For the text-containing cell, return its midpoint in (x, y) coordinate format. 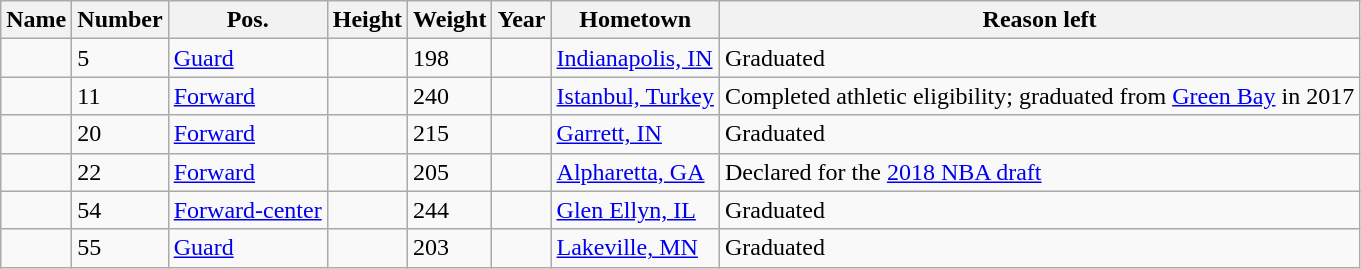
Number (120, 20)
Hometown (635, 20)
Forward-center (248, 210)
Garrett, IN (635, 134)
Reason left (1039, 20)
198 (450, 58)
Height (367, 20)
Completed athletic eligibility; graduated from Green Bay in 2017 (1039, 96)
Alpharetta, GA (635, 172)
Weight (450, 20)
Name (36, 20)
Year (522, 20)
54 (120, 210)
20 (120, 134)
203 (450, 248)
Lakeville, MN (635, 248)
Glen Ellyn, IL (635, 210)
5 (120, 58)
11 (120, 96)
55 (120, 248)
22 (120, 172)
Istanbul, Turkey (635, 96)
215 (450, 134)
Declared for the 2018 NBA draft (1039, 172)
Indianapolis, IN (635, 58)
240 (450, 96)
244 (450, 210)
205 (450, 172)
Pos. (248, 20)
